Extract the [X, Y] coordinate from the center of the cell holding the provided text.  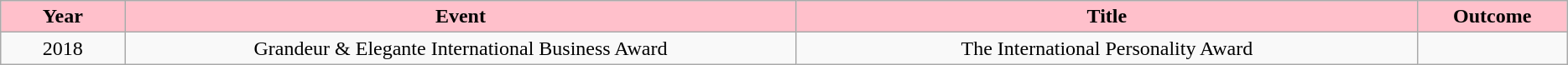
Outcome [1492, 17]
2018 [63, 48]
Year [63, 17]
Event [461, 17]
Title [1107, 17]
Grandeur & Elegante International Business Award [461, 48]
The International Personality Award [1107, 48]
